Extract the (X, Y) coordinate from the center of the cell holding the provided text.  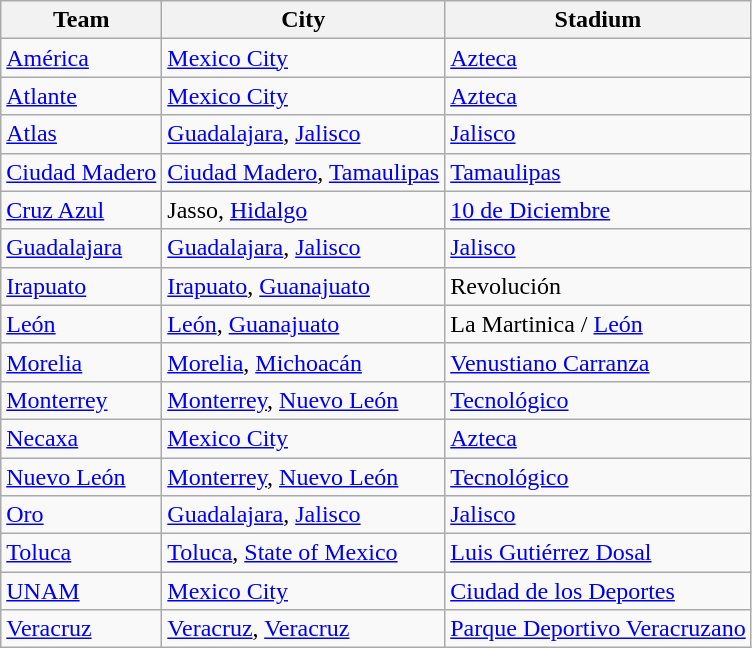
León (82, 324)
Tamaulipas (598, 172)
Atlante (82, 96)
Stadium (598, 20)
Oro (82, 515)
Atlas (82, 134)
Venustiano Carranza (598, 362)
León, Guanajuato (304, 324)
América (82, 58)
Ciudad Madero (82, 172)
UNAM (82, 591)
Ciudad Madero, Tamaulipas (304, 172)
La Martinica / León (598, 324)
Morelia (82, 362)
City (304, 20)
Jasso, Hidalgo (304, 210)
Toluca, State of Mexico (304, 553)
Team (82, 20)
Luis Gutiérrez Dosal (598, 553)
Necaxa (82, 438)
Nuevo León (82, 477)
Toluca (82, 553)
Cruz Azul (82, 210)
10 de Diciembre (598, 210)
Veracruz, Veracruz (304, 629)
Guadalajara (82, 248)
Monterrey (82, 400)
Morelia, Michoacán (304, 362)
Irapuato (82, 286)
Ciudad de los Deportes (598, 591)
Veracruz (82, 629)
Irapuato, Guanajuato (304, 286)
Parque Deportivo Veracruzano (598, 629)
Revolución (598, 286)
